Output the (X, Y) coordinate of the center of the cell containing the given text.  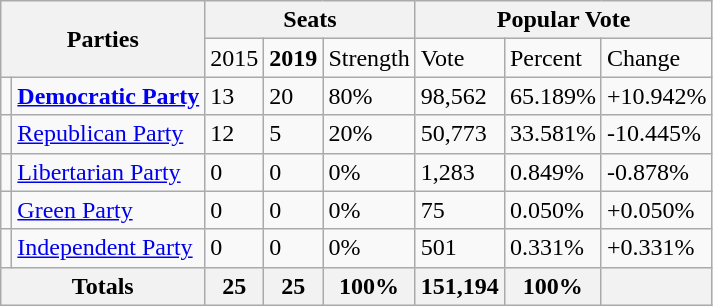
80% (369, 96)
Libertarian Party (108, 172)
5 (294, 134)
+0.331% (656, 248)
Parties (103, 39)
+0.050% (656, 210)
Strength (369, 58)
Seats (310, 20)
0.050% (552, 210)
-10.445% (656, 134)
501 (460, 248)
Percent (552, 58)
Independent Party (108, 248)
Green Party (108, 210)
12 (234, 134)
Change (656, 58)
Republican Party (108, 134)
+10.942% (656, 96)
-0.878% (656, 172)
0.331% (552, 248)
2019 (294, 58)
2015 (234, 58)
98,562 (460, 96)
20 (294, 96)
1,283 (460, 172)
Vote (460, 58)
13 (234, 96)
50,773 (460, 134)
Popular Vote (564, 20)
20% (369, 134)
Democratic Party (108, 96)
33.581% (552, 134)
65.189% (552, 96)
151,194 (460, 286)
Totals (103, 286)
75 (460, 210)
0.849% (552, 172)
